Locate the cell with the specified text and output its [x, y] center coordinate. 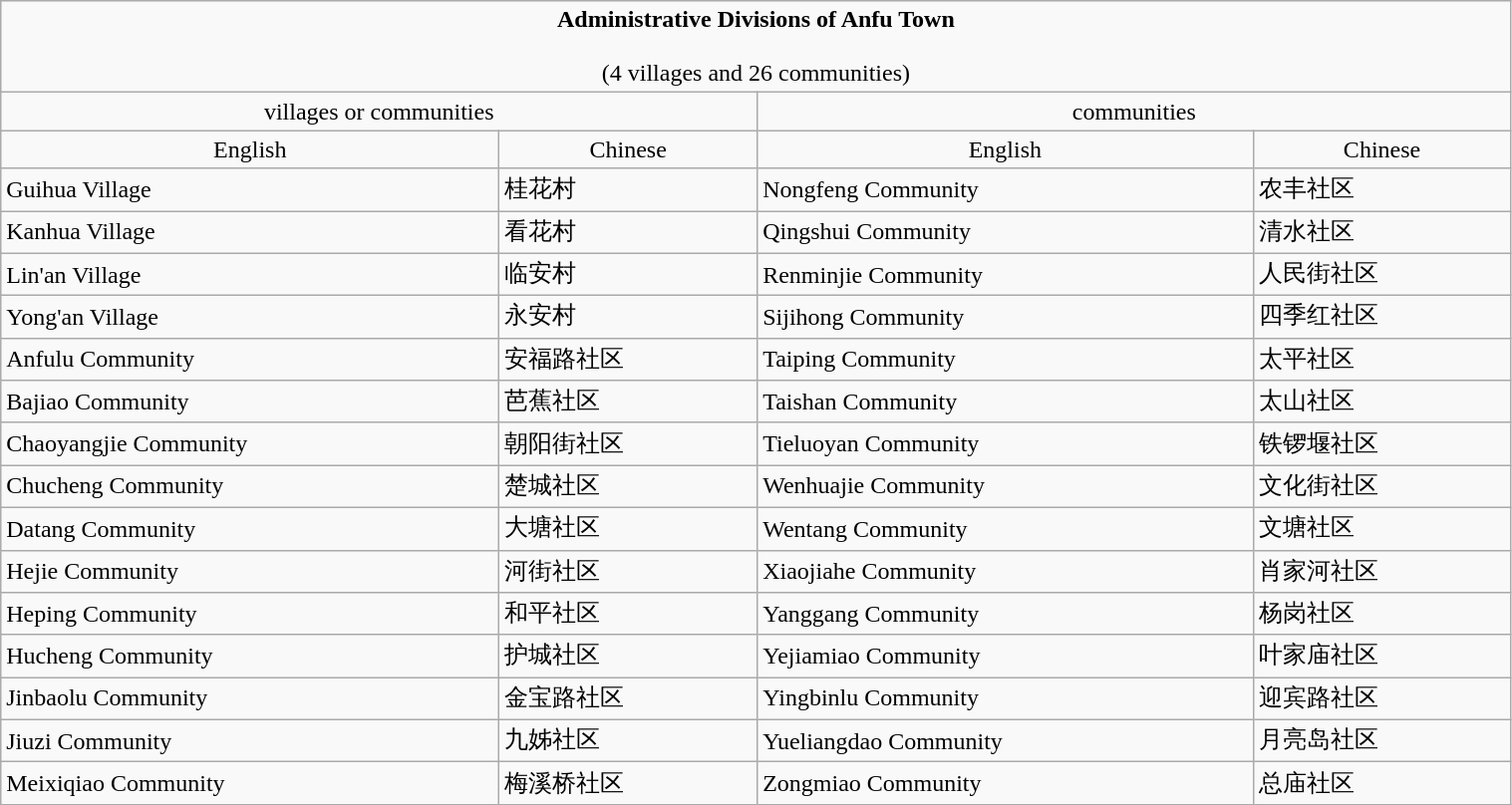
安福路社区 [628, 359]
人民街社区 [1381, 275]
Chaoyangjie Community [250, 444]
Guihua Village [250, 189]
Tieluoyan Community [1005, 444]
总庙社区 [1381, 783]
迎宾路社区 [1381, 699]
villages or communities [379, 112]
Yong'an Village [250, 317]
Renminjie Community [1005, 275]
桂花村 [628, 189]
清水社区 [1381, 233]
文化街社区 [1381, 486]
金宝路社区 [628, 699]
四季红社区 [1381, 317]
Wentang Community [1005, 528]
Bajiao Community [250, 402]
Taiping Community [1005, 359]
Jinbaolu Community [250, 699]
太平社区 [1381, 359]
Yingbinlu Community [1005, 699]
看花村 [628, 233]
农丰社区 [1381, 189]
Nongfeng Community [1005, 189]
Anfulu Community [250, 359]
Administrative Divisions of Anfu Town(4 villages and 26 communities) [756, 47]
Yueliangdao Community [1005, 741]
Yejiamiao Community [1005, 656]
Taishan Community [1005, 402]
Jiuzi Community [250, 741]
叶家庙社区 [1381, 656]
护城社区 [628, 656]
Lin'an Village [250, 275]
临安村 [628, 275]
Chucheng Community [250, 486]
Hucheng Community [250, 656]
Heping Community [250, 614]
杨岗社区 [1381, 614]
大塘社区 [628, 528]
Kanhua Village [250, 233]
月亮岛社区 [1381, 741]
梅溪桥社区 [628, 783]
楚城社区 [628, 486]
文塘社区 [1381, 528]
Xiaojiahe Community [1005, 572]
communities [1134, 112]
Yanggang Community [1005, 614]
太山社区 [1381, 402]
Qingshui Community [1005, 233]
Meixiqiao Community [250, 783]
永安村 [628, 317]
Zongmiao Community [1005, 783]
Datang Community [250, 528]
朝阳街社区 [628, 444]
铁锣堰社区 [1381, 444]
河街社区 [628, 572]
Hejie Community [250, 572]
Wenhuajie Community [1005, 486]
和平社区 [628, 614]
九姊社区 [628, 741]
Sijihong Community [1005, 317]
芭蕉社区 [628, 402]
肖家河社区 [1381, 572]
